Provide the [X, Y] coordinate of the cell's center where the given text is located.  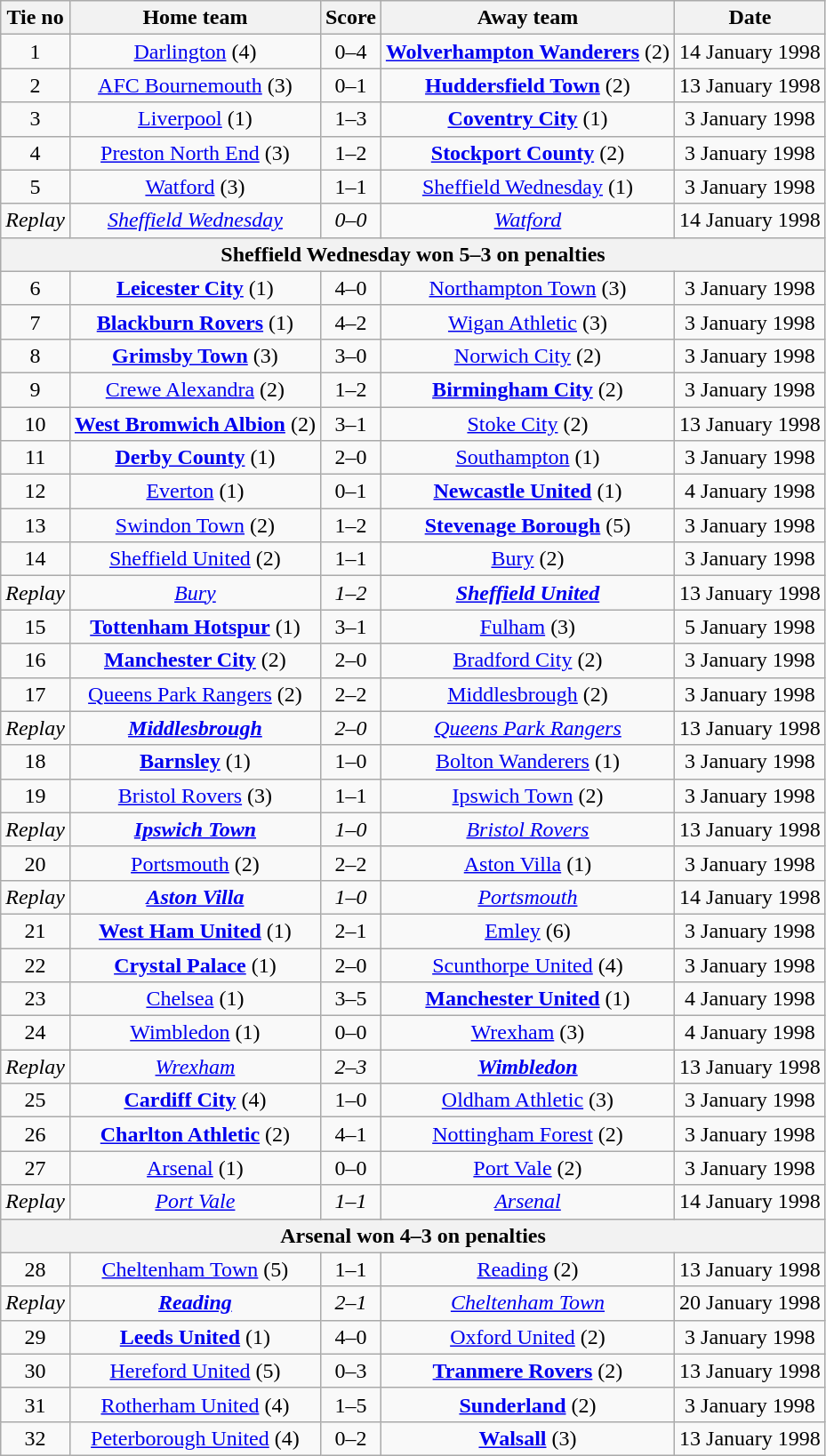
9 [36, 389]
Away team [527, 18]
Newcastle United (1) [527, 492]
1–5 [350, 1404]
29 [36, 1337]
Chelsea (1) [195, 999]
Watford (3) [195, 187]
Sheffield United [527, 593]
West Ham United (1) [195, 931]
Aston Villa [195, 897]
Reading [195, 1303]
Crystal Palace (1) [195, 964]
Sheffield Wednesday (1) [527, 187]
Arsenal won 4–3 on penalties [413, 1236]
5 January 1998 [750, 627]
Cheltenham Town (5) [195, 1269]
31 [36, 1404]
Walsall (3) [527, 1438]
Darlington (4) [195, 52]
16 [36, 660]
Northampton Town (3) [527, 288]
Nottingham Forest (2) [527, 1134]
Portsmouth [527, 897]
Everton (1) [195, 492]
Manchester United (1) [527, 999]
Ipswich Town (2) [527, 796]
Bolton Wanderers (1) [527, 762]
0–2 [350, 1438]
Portsmouth (2) [195, 863]
Wigan Athletic (3) [527, 322]
8 [36, 356]
Cardiff City (4) [195, 1100]
19 [36, 796]
23 [36, 999]
30 [36, 1371]
Tranmere Rovers (2) [527, 1371]
Bury (2) [527, 559]
AFC Bournemouth (3) [195, 85]
14 [36, 559]
Stoke City (2) [527, 424]
Manchester City (2) [195, 660]
Date [750, 18]
11 [36, 458]
Cheltenham Town [527, 1303]
13 [36, 525]
2–3 [350, 1067]
21 [36, 931]
Port Vale (2) [527, 1168]
Peterborough United (4) [195, 1438]
Aston Villa (1) [527, 863]
Stevenage Borough (5) [527, 525]
24 [36, 1033]
Liverpool (1) [195, 119]
Scunthorpe United (4) [527, 964]
Sheffield Wednesday [195, 220]
Sunderland (2) [527, 1404]
17 [36, 694]
Coventry City (1) [527, 119]
3 [36, 119]
Emley (6) [527, 931]
Leicester City (1) [195, 288]
Arsenal (1) [195, 1168]
7 [36, 322]
10 [36, 424]
Oxford United (2) [527, 1337]
12 [36, 492]
15 [36, 627]
Oldham Athletic (3) [527, 1100]
Queens Park Rangers (2) [195, 694]
Wimbledon [527, 1067]
Blackburn Rovers (1) [195, 322]
28 [36, 1269]
Grimsby Town (3) [195, 356]
Southampton (1) [527, 458]
0–4 [350, 52]
Ipswich Town [195, 829]
Queens Park Rangers [527, 728]
Hereford United (5) [195, 1371]
Wrexham (3) [527, 1033]
5 [36, 187]
Wimbledon (1) [195, 1033]
Arsenal [527, 1202]
Derby County (1) [195, 458]
Watford [527, 220]
Bristol Rovers [527, 829]
Preston North End (3) [195, 153]
3–0 [350, 356]
4–2 [350, 322]
0–3 [350, 1371]
26 [36, 1134]
Middlesbrough [195, 728]
18 [36, 762]
Huddersfield Town (2) [527, 85]
Bristol Rovers (3) [195, 796]
4 [36, 153]
Fulham (3) [527, 627]
32 [36, 1438]
1–3 [350, 119]
1 [36, 52]
Birmingham City (2) [527, 389]
2 [36, 85]
Tie no [36, 18]
25 [36, 1100]
6 [36, 288]
Home team [195, 18]
West Bromwich Albion (2) [195, 424]
Middlesbrough (2) [527, 694]
Crewe Alexandra (2) [195, 389]
Norwich City (2) [527, 356]
Wrexham [195, 1067]
20 January 1998 [750, 1303]
3–5 [350, 999]
Sheffield Wednesday won 5–3 on penalties [413, 254]
Leeds United (1) [195, 1337]
Port Vale [195, 1202]
Barnsley (1) [195, 762]
Stockport County (2) [527, 153]
Swindon Town (2) [195, 525]
Bradford City (2) [527, 660]
4–1 [350, 1134]
Reading (2) [527, 1269]
Sheffield United (2) [195, 559]
Bury [195, 593]
Rotherham United (4) [195, 1404]
27 [36, 1168]
Wolverhampton Wanderers (2) [527, 52]
Charlton Athletic (2) [195, 1134]
Score [350, 18]
20 [36, 863]
22 [36, 964]
Tottenham Hotspur (1) [195, 627]
